Output the (X, Y) coordinate of the center of the cell containing the given text.  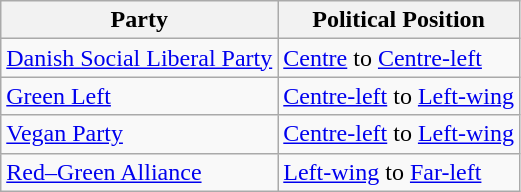
Red–Green Alliance (140, 172)
Party (140, 20)
Left-wing to Far-left (399, 172)
Vegan Party (140, 134)
Green Left (140, 96)
Danish Social Liberal Party (140, 58)
Centre to Centre-left (399, 58)
Political Position (399, 20)
